Pinpoint the cell where the given text exists, returning its (x, y) midpoint coordinate. 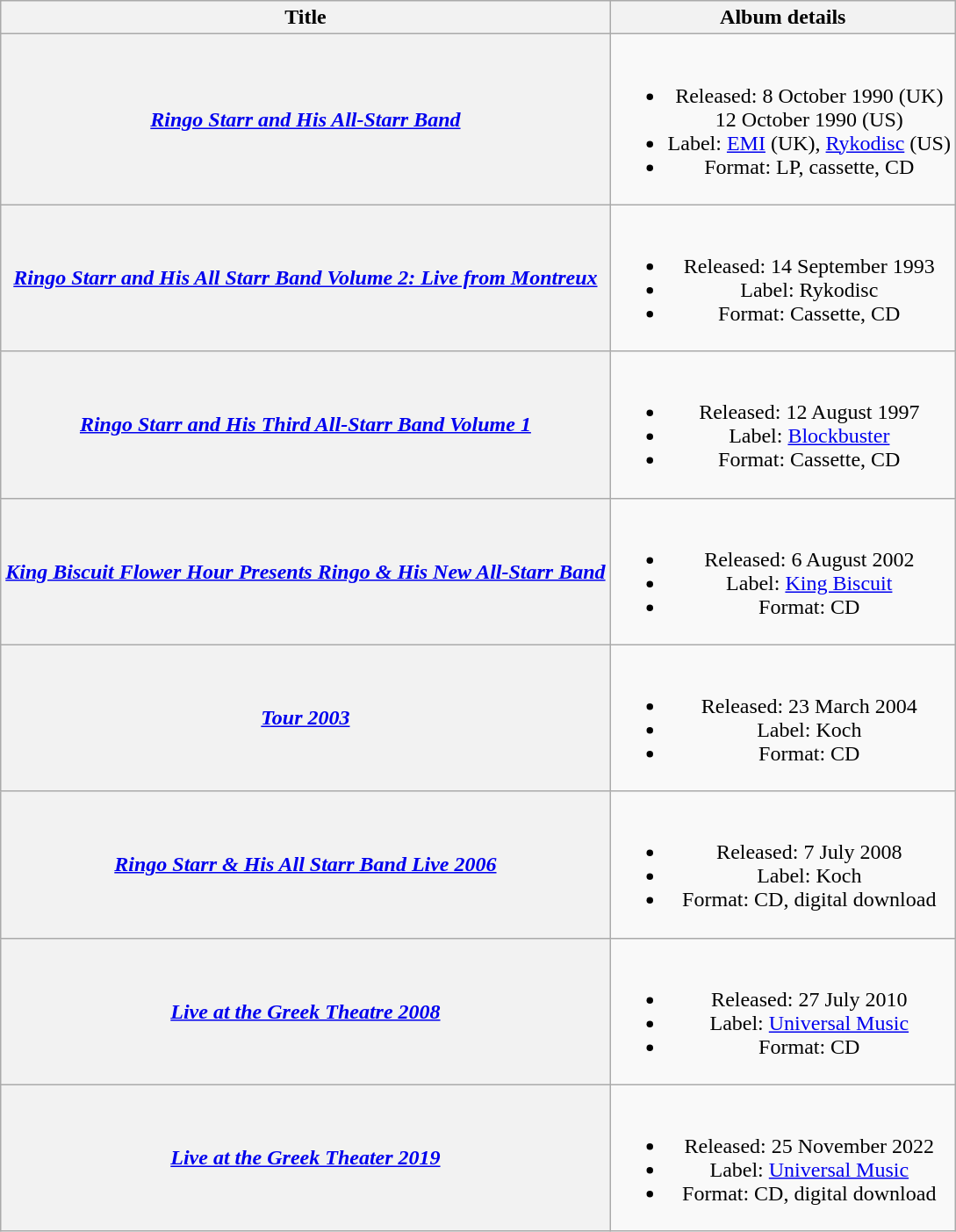
Released: 6 August 2002Label: King BiscuitFormat: CD (783, 571)
Released: 8 October 1990 (UK)12 October 1990 (US)Label: EMI (UK), Rykodisc (US)Format: LP, cassette, CD (783, 119)
Released: 14 September 1993Label: RykodiscFormat: Cassette, CD (783, 277)
Released: 23 March 2004Label: KochFormat: CD (783, 718)
Ringo Starr & His All Starr Band Live 2006 (305, 864)
Live at the Greek Theatre 2008 (305, 1012)
Tour 2003 (305, 718)
Released: 7 July 2008Label: KochFormat: CD, digital download (783, 864)
Album details (783, 18)
Released: 25 November 2022Label: Universal MusicFormat: CD, digital download (783, 1157)
Released: 27 July 2010Label: Universal MusicFormat: CD (783, 1012)
King Biscuit Flower Hour Presents Ringo & His New All-Starr Band (305, 571)
Title (305, 18)
Released: 12 August 1997Label: BlockbusterFormat: Cassette, CD (783, 425)
Ringo Starr and His All Starr Band Volume 2: Live from Montreux (305, 277)
Ringo Starr and His Third All-Starr Band Volume 1 (305, 425)
Ringo Starr and His All-Starr Band (305, 119)
Live at the Greek Theater 2019 (305, 1157)
